Find where the given text appears and provide that cell's center as (X, Y) coordinate. 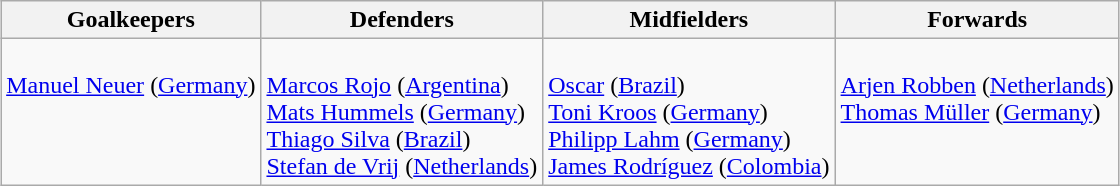
Marcos Rojo (Argentina) Mats Hummels (Germany) Thiago Silva (Brazil) Stefan de Vrij (Netherlands) (402, 112)
Midfielders (689, 20)
Manuel Neuer (Germany) (131, 112)
Oscar (Brazil) Toni Kroos (Germany) Philipp Lahm (Germany) James Rodríguez (Colombia) (689, 112)
Arjen Robben (Netherlands) Thomas Müller (Germany) (977, 112)
Goalkeepers (131, 20)
Defenders (402, 20)
Forwards (977, 20)
